Extract the (x, y) coordinate from the center of the cell holding the provided text.  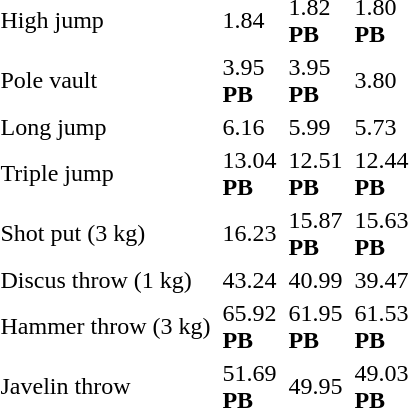
65.92PB (250, 326)
43.24 (250, 280)
5.99 (316, 127)
12.51PB (316, 174)
13.04PB (250, 174)
6.16 (250, 127)
15.87PB (316, 234)
61.95PB (316, 326)
40.99 (316, 280)
16.23 (250, 234)
